For the text-containing cell, return its midpoint in (x, y) coordinate format. 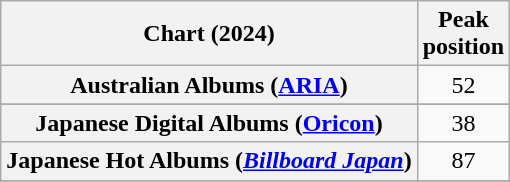
38 (463, 123)
87 (463, 161)
Japanese Hot Albums (Billboard Japan) (209, 161)
Japanese Digital Albums (Oricon) (209, 123)
Chart (2024) (209, 34)
Australian Albums (ARIA) (209, 85)
52 (463, 85)
Peakposition (463, 34)
